For the text-containing cell, return its midpoint in (X, Y) coordinate format. 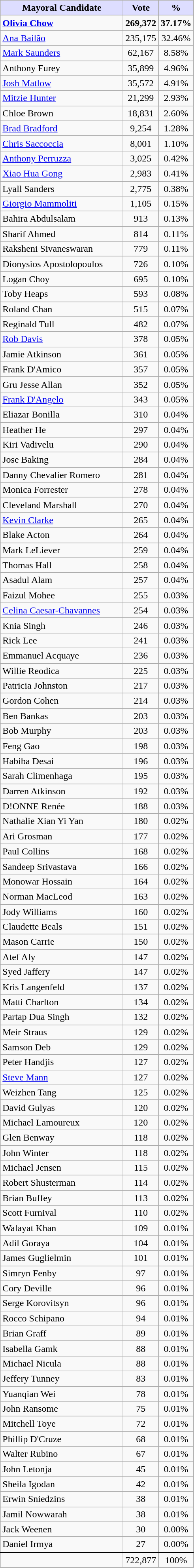
0.13% (176, 219)
264 (141, 535)
Mark LeLiever (62, 550)
67 (141, 1454)
Scott Furnival (62, 1213)
Michael Lamoureux (62, 1122)
David Gulyas (62, 1107)
726 (141, 264)
Kevin Clarke (62, 520)
Sarah Climenhaga (62, 776)
Mark Saunders (62, 53)
Anthony Furey (62, 68)
Bahira Abdulsalam (62, 219)
278 (141, 490)
150 (141, 942)
Walter Rubino (62, 1454)
Simryn Fenby (62, 1273)
Danny Chevalier Romero (62, 475)
Paul Collins (62, 851)
Samson Deb (62, 1047)
168 (141, 851)
164 (141, 881)
Reginald Tull (62, 324)
35,572 (141, 83)
110 (141, 1213)
37.17% (176, 23)
246 (141, 625)
Olivia Chow (62, 23)
Glen Benway (62, 1137)
75 (141, 1409)
Sharif Ahmed (62, 234)
1.10% (176, 143)
Toby Heaps (62, 294)
27 (141, 1544)
0.42% (176, 158)
Jamil Nowwarah (62, 1514)
255 (141, 595)
John Winter (62, 1153)
0.41% (176, 173)
134 (141, 1002)
Chloe Brown (62, 113)
593 (141, 294)
Dionysios Apostolopoulos (62, 264)
722,877 (141, 1560)
Michael Jensen (62, 1168)
188 (141, 806)
Peter Handjis (62, 1062)
482 (141, 324)
8,001 (141, 143)
3,025 (141, 158)
343 (141, 399)
Sheila Igodan (62, 1484)
378 (141, 339)
259 (141, 550)
Thomas Hall (62, 565)
Josh Matlow (62, 83)
Ari Grosman (62, 836)
Monowar Hossain (62, 881)
Sandeep Srivastava (62, 866)
0.08% (176, 294)
1.28% (176, 128)
290 (141, 445)
Adil Goraya (62, 1243)
Lyall Sanders (62, 189)
265 (141, 520)
196 (141, 761)
Darren Atkinson (62, 791)
Kiri Vadivelu (62, 445)
Robert Shusterman (62, 1183)
Isabella Gamk (62, 1348)
% (176, 8)
Anthony Perruzza (62, 158)
94 (141, 1318)
John Letonja (62, 1469)
Matti Charlton (62, 1002)
Jeffery Tunney (62, 1378)
814 (141, 234)
Frank D'Angelo (62, 399)
Habiba Desai (62, 761)
78 (141, 1393)
Erwin Sniedzins (62, 1499)
Patricia Johnston (62, 686)
Gordon Cohen (62, 701)
89 (141, 1333)
254 (141, 610)
18,831 (141, 113)
83 (141, 1378)
104 (141, 1243)
214 (141, 701)
258 (141, 565)
Jody Williams (62, 911)
352 (141, 384)
72 (141, 1424)
357 (141, 369)
Atef Aly (62, 957)
45 (141, 1469)
195 (141, 776)
177 (141, 836)
Vote (141, 8)
Jose Baking (62, 460)
114 (141, 1183)
Cleveland Marshall (62, 505)
Frank D'Amico (62, 369)
Blake Acton (62, 535)
Roland Chan (62, 309)
32.46% (176, 38)
270 (141, 505)
62,167 (141, 53)
D!ONNE Renée (62, 806)
4.91% (176, 83)
100% (176, 1560)
Asadul Alam (62, 580)
241 (141, 640)
Brad Bradford (62, 128)
Xiao Hua Gong (62, 173)
Jack Weenen (62, 1529)
192 (141, 791)
42 (141, 1484)
Cory Deville (62, 1288)
Celina Caesar-Chavannes (62, 610)
Steve Mann (62, 1077)
Norman MacLeod (62, 896)
137 (141, 987)
Brian Graff (62, 1333)
John Ransome (62, 1409)
Eliazar Bonilla (62, 414)
Bob Murphy (62, 731)
Ben Bankas (62, 716)
225 (141, 671)
Phillip D'Cruze (62, 1439)
Walayat Khan (62, 1228)
109 (141, 1228)
Serge Korovitsyn (62, 1303)
0.38% (176, 189)
Nathalie Xian Yi Yan (62, 821)
Meir Straus (62, 1032)
Heather He (62, 429)
160 (141, 911)
284 (141, 460)
269,372 (141, 23)
Rocco Schipano (62, 1318)
Syed Jaffery (62, 972)
Knia Singh (62, 625)
Claudette Beals (62, 927)
113 (141, 1198)
35,899 (141, 68)
180 (141, 821)
Mason Carrie (62, 942)
Chris Saccoccia (62, 143)
21,299 (141, 98)
Ana Bailão (62, 38)
Logan Choy (62, 279)
0.15% (176, 204)
151 (141, 927)
198 (141, 746)
9,254 (141, 128)
515 (141, 309)
Giorgio Mammoliti (62, 204)
132 (141, 1017)
Partap Dua Singh (62, 1017)
97 (141, 1273)
Mitzie Hunter (62, 98)
James Guglielmin (62, 1258)
101 (141, 1258)
310 (141, 414)
Monica Forrester (62, 490)
257 (141, 580)
217 (141, 686)
Yuanqian Wei (62, 1393)
Emmanuel Acquaye (62, 655)
Rick Lee (62, 640)
Rob Davis (62, 339)
Michael Nicula (62, 1363)
Faizul Mohee (62, 595)
125 (141, 1092)
115 (141, 1168)
Mayoral Candidate (62, 8)
1,105 (141, 204)
4.96% (176, 68)
Brian Buffey (62, 1198)
Willie Reodica (62, 671)
913 (141, 219)
Daniel Irmya (62, 1544)
Raksheni Sivaneswaran (62, 249)
281 (141, 475)
695 (141, 279)
Feng Gao (62, 746)
68 (141, 1439)
235,175 (141, 38)
2,983 (141, 173)
8.58% (176, 53)
779 (141, 249)
166 (141, 866)
Kris Langenfeld (62, 987)
361 (141, 354)
Gru Jesse Allan (62, 384)
2.93% (176, 98)
236 (141, 655)
2,775 (141, 189)
Weizhen Tang (62, 1092)
Jamie Atkinson (62, 354)
163 (141, 896)
297 (141, 429)
Mitchell Toye (62, 1424)
2.60% (176, 113)
30 (141, 1529)
